Output the (x, y) coordinate of the center of the cell containing the given text.  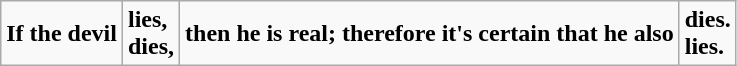
dies.lies. (708, 34)
lies,dies, (150, 34)
If the devil (62, 34)
then he is real; therefore it's certain that he also (430, 34)
